For the text-containing cell, return its midpoint in [x, y] coordinate format. 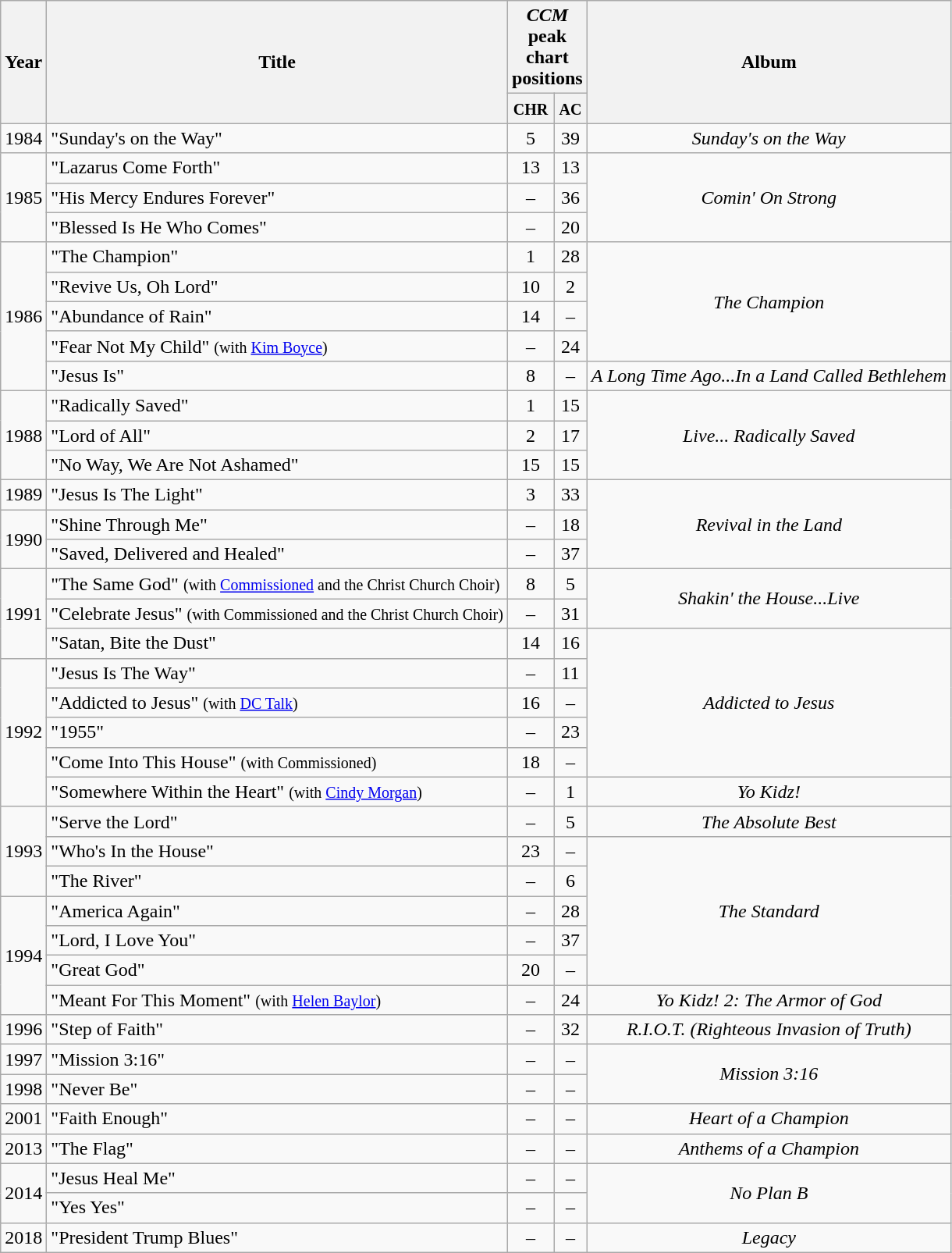
33 [571, 495]
1993 [23, 851]
"Abundance of Rain" [278, 316]
"Jesus Is" [278, 376]
"The Flag" [278, 1148]
"Never Be" [278, 1089]
"Saved, Delivered and Healed" [278, 554]
"Shine Through Me" [278, 525]
CCM peak chart positions [547, 47]
"Fear Not My Child" (with Kim Boyce) [278, 346]
"Lazarus Come Forth" [278, 168]
"Revive Us, Oh Lord" [278, 287]
"Satan, Bite the Dust" [278, 643]
1989 [23, 495]
2001 [23, 1119]
"Jesus Is The Light" [278, 495]
AC [571, 109]
"Great God" [278, 970]
"Faith Enough" [278, 1119]
"Blessed Is He Who Comes" [278, 227]
1990 [23, 539]
2013 [23, 1148]
1996 [23, 1030]
The Standard [769, 910]
6 [571, 881]
"Somewhere Within the Heart" (with Cindy Morgan) [278, 792]
1984 [23, 138]
Live... Radically Saved [769, 435]
Anthems of a Champion [769, 1148]
2018 [23, 1237]
1985 [23, 198]
1994 [23, 956]
The Absolute Best [769, 821]
2014 [23, 1193]
Revival in the Land [769, 525]
CHR [531, 109]
Shakin' the House...Live [769, 599]
1986 [23, 316]
10 [531, 287]
"No Way, We Are Not Ashamed" [278, 465]
Legacy [769, 1237]
1991 [23, 614]
"Who's In the House" [278, 851]
Heart of a Champion [769, 1119]
"Radically Saved" [278, 405]
"The Champion" [278, 257]
No Plan B [769, 1193]
3 [531, 495]
1998 [23, 1089]
Album [769, 62]
A Long Time Ago...In a Land Called Bethlehem [769, 376]
Addicted to Jesus [769, 703]
"President Trump Blues" [278, 1237]
"His Mercy Endures Forever" [278, 198]
Yo Kidz! 2: The Armor of God [769, 1000]
Year [23, 62]
Mission 3:16 [769, 1074]
"Serve the Lord" [278, 821]
"Mission 3:16" [278, 1059]
"Yes Yes" [278, 1208]
"The River" [278, 881]
11 [571, 673]
36 [571, 198]
1988 [23, 435]
1992 [23, 732]
"1955" [278, 732]
32 [571, 1030]
"Addicted to Jesus" (with DC Talk) [278, 703]
Yo Kidz! [769, 792]
"Lord, I Love You" [278, 941]
1997 [23, 1059]
"Celebrate Jesus" (with Commissioned and the Christ Church Choir) [278, 614]
"Jesus Is The Way" [278, 673]
Comin' On Strong [769, 198]
39 [571, 138]
"Sunday's on the Way" [278, 138]
Title [278, 62]
Sunday's on the Way [769, 138]
"Lord of All" [278, 435]
"The Same God" (with Commissioned and the Christ Church Choir) [278, 584]
R.I.O.T. (Righteous Invasion of Truth) [769, 1030]
31 [571, 614]
The Champion [769, 301]
"Jesus Heal Me" [278, 1178]
"Step of Faith" [278, 1030]
"Meant For This Moment" (with Helen Baylor) [278, 1000]
17 [571, 435]
"Come Into This House" (with Commissioned) [278, 762]
"America Again" [278, 911]
